From the cell containing the given text, extract its center point as [x, y] coordinate. 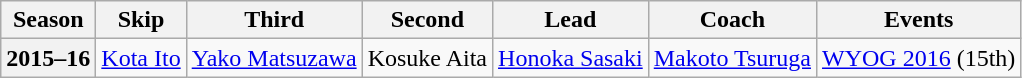
Events [918, 20]
WYOG 2016 (15th) [918, 58]
Kota Ito [141, 58]
Makoto Tsuruga [732, 58]
Lead [571, 20]
Season [48, 20]
2015–16 [48, 58]
Coach [732, 20]
Yako Matsuzawa [274, 58]
Third [274, 20]
Honoka Sasaki [571, 58]
Kosuke Aita [427, 58]
Second [427, 20]
Skip [141, 20]
